Capture the cell that displays the provided text and extract its [X, Y] central coordinate. 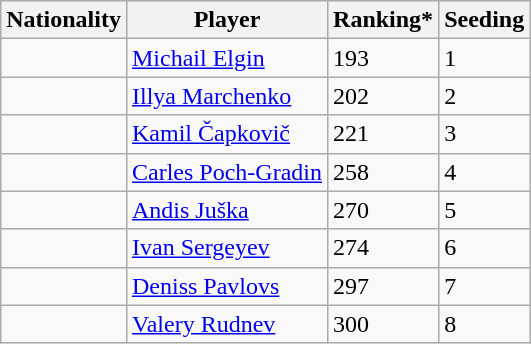
Michail Elgin [226, 58]
Kamil Čapkovič [226, 134]
Andis Juška [226, 210]
274 [384, 248]
1 [484, 58]
297 [384, 286]
221 [384, 134]
4 [484, 172]
Deniss Pavlovs [226, 286]
Nationality [64, 20]
Player [226, 20]
7 [484, 286]
Valery Rudnev [226, 324]
Seeding [484, 20]
5 [484, 210]
8 [484, 324]
Illya Marchenko [226, 96]
Carles Poch-Gradin [226, 172]
202 [384, 96]
6 [484, 248]
2 [484, 96]
Ranking* [384, 20]
193 [384, 58]
258 [384, 172]
270 [384, 210]
Ivan Sergeyev [226, 248]
3 [484, 134]
300 [384, 324]
